Identify which cell holds the provided text, then report its [X, Y] central coordinate. 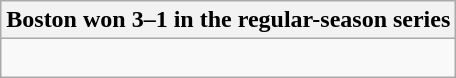
Boston won 3–1 in the regular-season series [228, 20]
